Detect which cell encompasses the target text, then output its [X, Y] center coordinate. 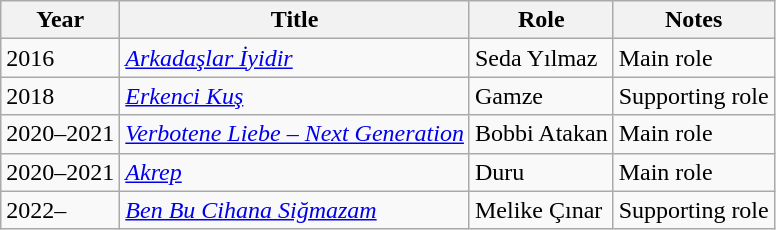
Title [295, 20]
Duru [541, 172]
Verbotene Liebe – Next Generation [295, 134]
Melike Çınar [541, 210]
2018 [60, 96]
Ben Bu Cihana Siğmazam [295, 210]
Gamze [541, 96]
Seda Yılmaz [541, 58]
Erkenci Kuş [295, 96]
Akrep [295, 172]
2016 [60, 58]
Year [60, 20]
Role [541, 20]
Arkadaşlar İyidir [295, 58]
Bobbi Atakan [541, 134]
2022– [60, 210]
Notes [694, 20]
